Detect which cell encompasses the target text, then output its (x, y) center coordinate. 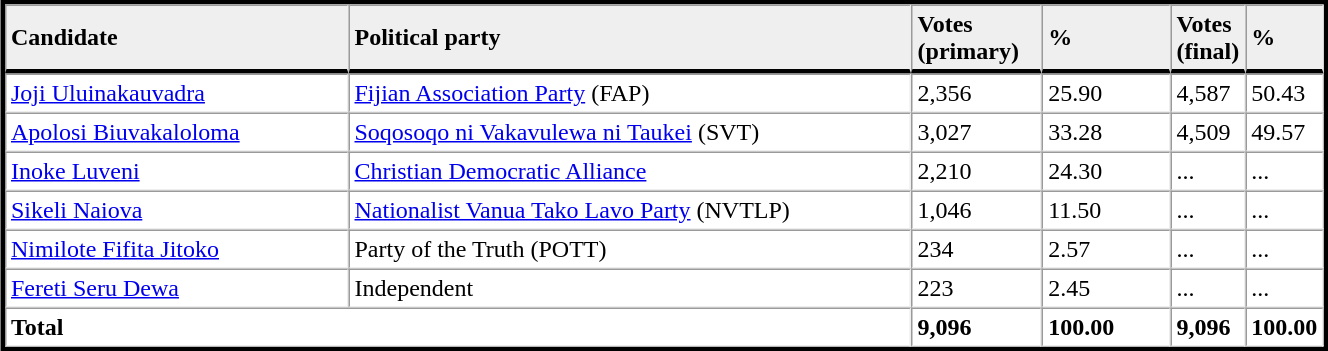
Party of the Truth (POTT) (630, 250)
223 (978, 288)
Sikeli Naiova (177, 210)
2.45 (1106, 288)
Fereti Seru Dewa (177, 288)
2,210 (978, 172)
24.30 (1106, 172)
Soqosoqo ni Vakavulewa ni Taukei (SVT) (630, 132)
4,509 (1208, 132)
2.57 (1106, 250)
1,046 (978, 210)
234 (978, 250)
11.50 (1106, 210)
Independent (630, 288)
Apolosi Biuvakaloloma (177, 132)
Inoke Luveni (177, 172)
Joji Uluinakauvadra (177, 94)
Total (458, 328)
Nimilote Fifita Jitoko (177, 250)
Fijian Association Party (FAP) (630, 94)
Votes(final) (1208, 38)
50.43 (1284, 94)
Political party (630, 38)
4,587 (1208, 94)
Christian Democratic Alliance (630, 172)
Votes(primary) (978, 38)
33.28 (1106, 132)
49.57 (1284, 132)
Candidate (177, 38)
Nationalist Vanua Tako Lavo Party (NVTLP) (630, 210)
2,356 (978, 94)
3,027 (978, 132)
25.90 (1106, 94)
